From the cell containing the given text, extract its center point as (X, Y) coordinate. 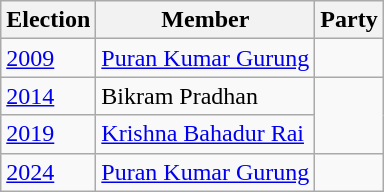
Krishna Bahadur Rai (206, 134)
Member (206, 20)
Party (349, 20)
2014 (48, 96)
Election (48, 20)
Bikram Pradhan (206, 96)
2019 (48, 134)
2009 (48, 58)
2024 (48, 172)
